Output the (X, Y) coordinate of the center of the cell containing the given text.  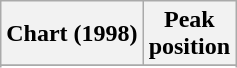
Peakposition (189, 34)
Chart (1998) (72, 34)
